For the text-containing cell, return its midpoint in (X, Y) coordinate format. 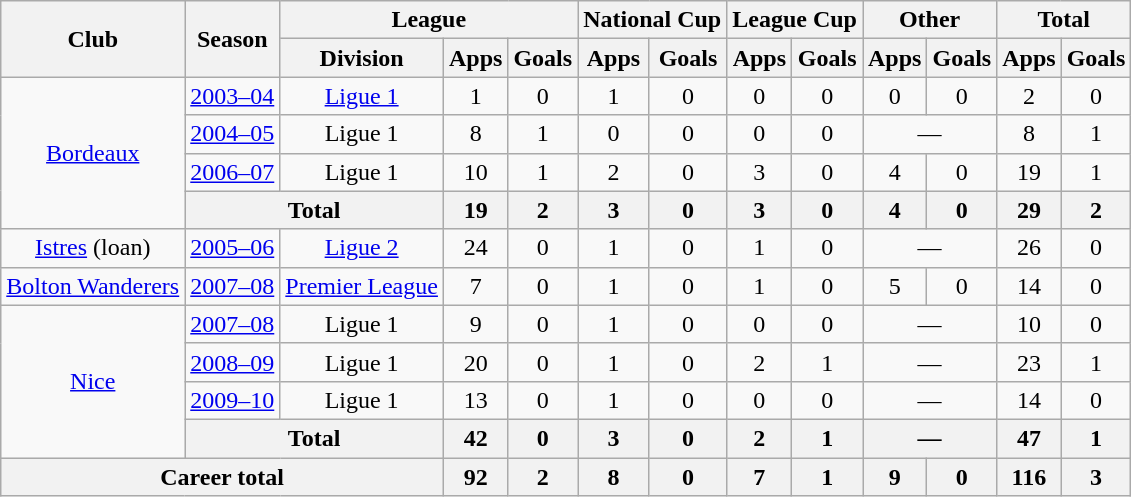
2003–04 (232, 96)
Bordeaux (93, 153)
Career total (222, 477)
Premier League (362, 286)
Club (93, 39)
2005–06 (232, 248)
5 (894, 286)
2009–10 (232, 400)
Season (232, 39)
League Cup (795, 20)
20 (475, 362)
National Cup (652, 20)
26 (1029, 248)
29 (1029, 210)
League (429, 20)
2008–09 (232, 362)
Other (929, 20)
2004–05 (232, 134)
Bolton Wanderers (93, 286)
23 (1029, 362)
92 (475, 477)
Division (362, 58)
47 (1029, 438)
116 (1029, 477)
Ligue 2 (362, 248)
24 (475, 248)
Istres (loan) (93, 248)
42 (475, 438)
Nice (93, 381)
13 (475, 400)
2006–07 (232, 172)
